Output the [X, Y] coordinate of the center of the cell containing the given text.  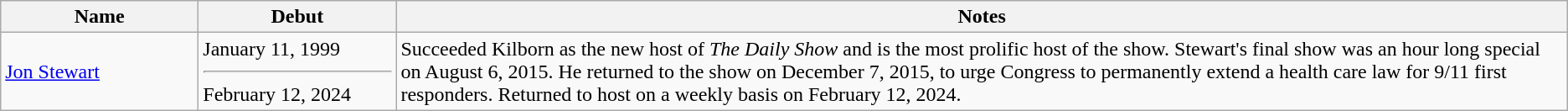
January 11, 1999February 12, 2024 [297, 71]
Jon Stewart [100, 71]
Name [100, 17]
Notes [982, 17]
Debut [297, 17]
